Return the [x, y] coordinate for the center point of the cell that contains the specified text.  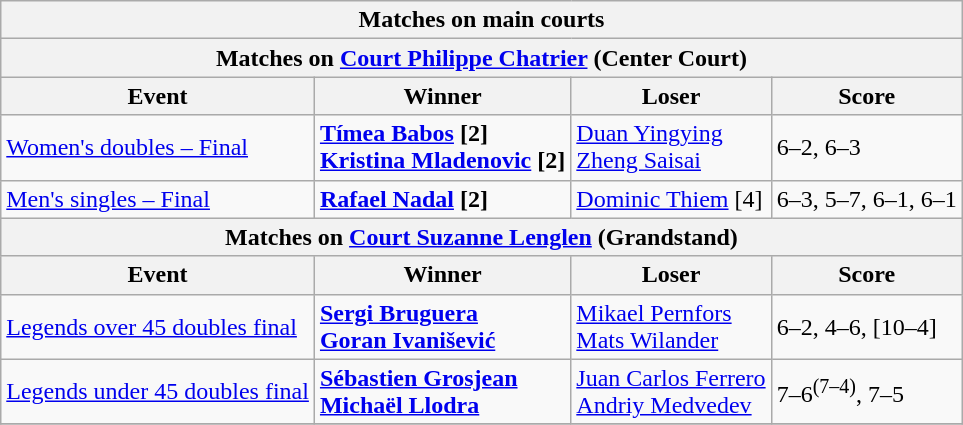
Sergi Bruguera Goran Ivanišević [442, 326]
6–3, 5–7, 6–1, 6–1 [866, 199]
6–2, 4–6, [10–4] [866, 326]
Legends over 45 doubles final [158, 326]
Duan Yingying Zheng Saisai [671, 148]
6–2, 6–3 [866, 148]
7–6(7–4), 7–5 [866, 392]
Women's doubles – Final [158, 148]
Matches on main courts [482, 20]
Tímea Babos [2] Kristina Mladenovic [2] [442, 148]
Sébastien Grosjean Michaël Llodra [442, 392]
Juan Carlos Ferrero Andriy Medvedev [671, 392]
Rafael Nadal [2] [442, 199]
Matches on Court Suzanne Lenglen (Grandstand) [482, 237]
Legends under 45 doubles final [158, 392]
Dominic Thiem [4] [671, 199]
Men's singles – Final [158, 199]
Matches on Court Philippe Chatrier (Center Court) [482, 58]
Mikael Pernfors Mats Wilander [671, 326]
